Provide the (x, y) coordinate of the cell's center where the given text is located.  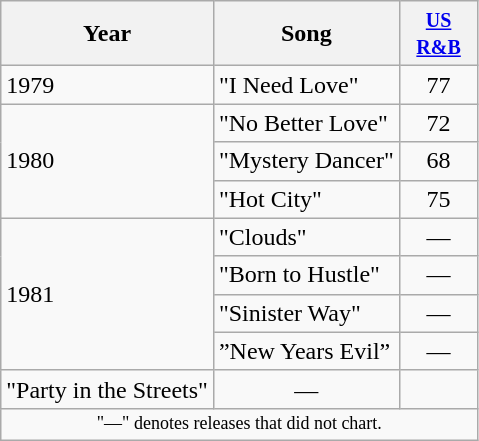
"Born to Hustle" (306, 275)
1979 (108, 85)
1980 (108, 161)
"—" denotes releases that did not chart. (240, 424)
75 (438, 199)
Song (306, 34)
"I Need Love" (306, 85)
72 (438, 123)
68 (438, 161)
"Mystery Dancer" (306, 161)
"Clouds" (306, 237)
US R&B (438, 34)
Year (108, 34)
”New Years Evil” (306, 351)
"Hot City" (306, 199)
1981 (108, 294)
"Party in the Streets" (108, 389)
77 (438, 85)
"Sinister Way" (306, 313)
"No Better Love" (306, 123)
